Scan for the cell matching the given text and deliver its [X, Y] coordinate at center. 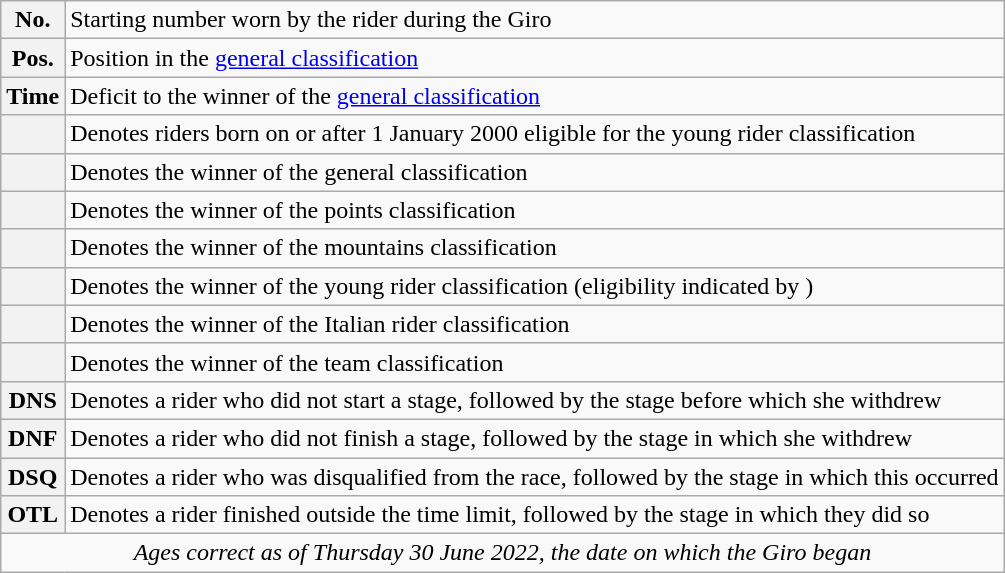
Ages correct as of Thursday 30 June 2022, the date on which the Giro began [502, 553]
Denotes riders born on or after 1 January 2000 eligible for the young rider classification [534, 134]
DNF [33, 438]
Starting number worn by the rider during the Giro [534, 20]
Denotes a rider finished outside the time limit, followed by the stage in which they did so [534, 515]
Denotes the winner of the Italian rider classification [534, 324]
Position in the general classification [534, 58]
Denotes a rider who did not start a stage, followed by the stage before which she withdrew [534, 400]
Denotes the winner of the young rider classification (eligibility indicated by ) [534, 286]
OTL [33, 515]
DNS [33, 400]
Denotes the winner of the mountains classification [534, 248]
Denotes a rider who did not finish a stage, followed by the stage in which she withdrew [534, 438]
Denotes the winner of the team classification [534, 362]
Denotes the winner of the general classification [534, 172]
Denotes the winner of the points classification [534, 210]
Deficit to the winner of the general classification [534, 96]
DSQ [33, 477]
Pos. [33, 58]
Time [33, 96]
Denotes a rider who was disqualified from the race, followed by the stage in which this occurred [534, 477]
No. [33, 20]
